Extract the (X, Y) coordinate from the center of the cell holding the provided text.  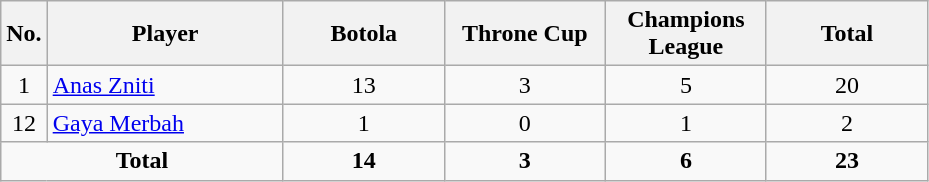
Anas Zniti (165, 85)
5 (686, 85)
0 (524, 123)
No. (24, 34)
23 (846, 161)
Champions League (686, 34)
12 (24, 123)
20 (846, 85)
13 (364, 85)
6 (686, 161)
Throne Cup (524, 34)
14 (364, 161)
Gaya Merbah (165, 123)
2 (846, 123)
Botola (364, 34)
Player (165, 34)
